Search for the cell housing the specified text and yield its (x, y) center coordinate. 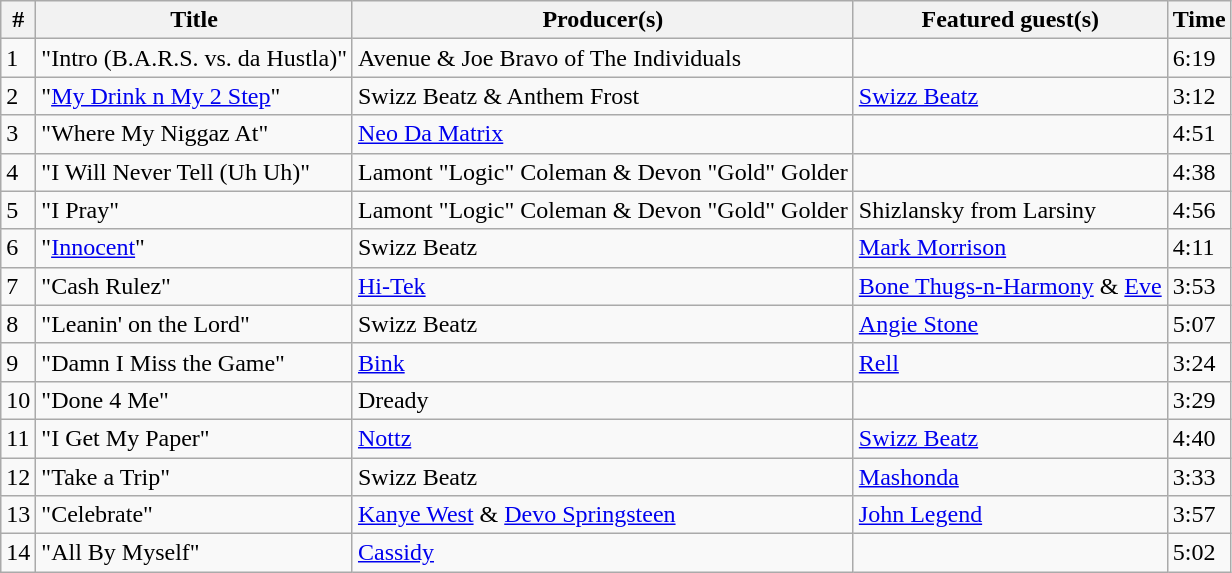
Cassidy (602, 553)
"Innocent" (194, 248)
"I Get My Paper" (194, 438)
Title (194, 20)
4:56 (1199, 210)
2 (18, 96)
Avenue & Joe Bravo of The Individuals (602, 58)
# (18, 20)
"Take a Trip" (194, 477)
3:24 (1199, 362)
4:40 (1199, 438)
Mashonda (1010, 477)
3:57 (1199, 515)
3:29 (1199, 400)
3:53 (1199, 286)
"I Pray" (194, 210)
6:19 (1199, 58)
8 (18, 324)
7 (18, 286)
14 (18, 553)
5:07 (1199, 324)
John Legend (1010, 515)
4:11 (1199, 248)
5:02 (1199, 553)
3:33 (1199, 477)
Hi-Tek (602, 286)
Mark Morrison (1010, 248)
Producer(s) (602, 20)
4 (18, 172)
"Damn I Miss the Game" (194, 362)
"Done 4 Me" (194, 400)
6 (18, 248)
Rell (1010, 362)
Bone Thugs-n-Harmony & Eve (1010, 286)
Bink (602, 362)
4:38 (1199, 172)
13 (18, 515)
"All By Myself" (194, 553)
Angie Stone (1010, 324)
4:51 (1199, 134)
1 (18, 58)
5 (18, 210)
"Celebrate" (194, 515)
3:12 (1199, 96)
"Cash Rulez" (194, 286)
12 (18, 477)
Time (1199, 20)
Neo Da Matrix (602, 134)
10 (18, 400)
9 (18, 362)
Featured guest(s) (1010, 20)
11 (18, 438)
Swizz Beatz & Anthem Frost (602, 96)
"Leanin' on the Lord" (194, 324)
Nottz (602, 438)
Kanye West & Devo Springsteen (602, 515)
"My Drink n My 2 Step" (194, 96)
3 (18, 134)
"Intro (B.A.R.S. vs. da Hustla)" (194, 58)
Dready (602, 400)
Shizlansky from Larsiny (1010, 210)
"Where My Niggaz At" (194, 134)
"I Will Never Tell (Uh Uh)" (194, 172)
